Pinpoint the cell where the given text exists, returning its (X, Y) midpoint coordinate. 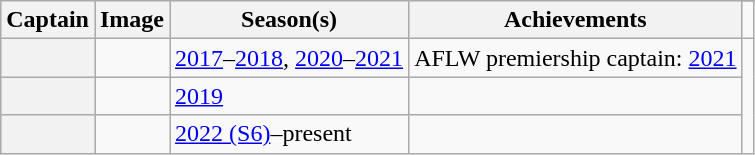
Season(s) (290, 20)
2022 (S6)–present (290, 134)
2017–2018, 2020–2021 (290, 58)
AFLW premiership captain: 2021 (576, 58)
Image (132, 20)
Captain (48, 20)
2019 (290, 96)
Achievements (576, 20)
